From the cell containing the given text, extract its center point as [X, Y] coordinate. 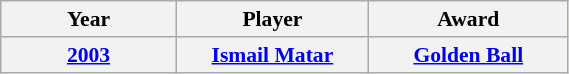
Ismail Matar [272, 55]
Award [469, 19]
Year [89, 19]
Golden Ball [469, 55]
Player [272, 19]
2003 [89, 55]
